Return [X, Y] of the center of cell containing provided text 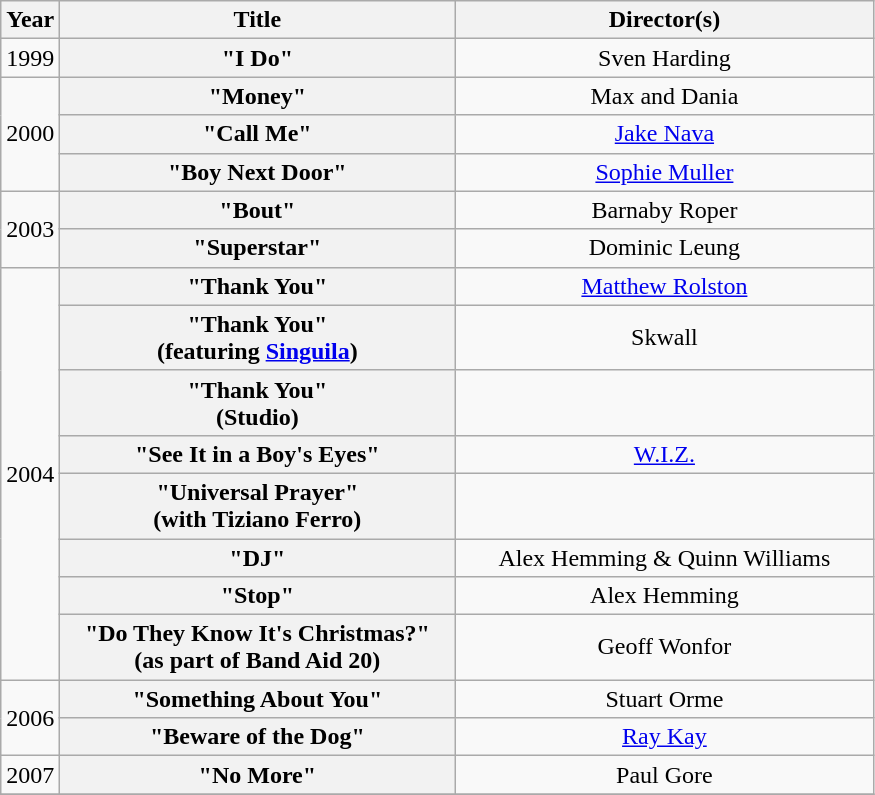
Title [258, 20]
2000 [30, 134]
Paul Gore [664, 775]
2004 [30, 473]
"Thank You"(featuring Singuila) [258, 338]
Stuart Orme [664, 699]
"Call Me" [258, 134]
Sophie Muller [664, 172]
"Thank You"(Studio) [258, 402]
2006 [30, 718]
"Something About You" [258, 699]
Year [30, 20]
Ray Kay [664, 737]
"Superstar" [258, 248]
"Money" [258, 96]
"Thank You" [258, 286]
"DJ" [258, 557]
"Do They Know It's Christmas?"(as part of Band Aid 20) [258, 648]
Skwall [664, 338]
2003 [30, 229]
Director(s) [664, 20]
2007 [30, 775]
Dominic Leung [664, 248]
Alex Hemming & Quinn Williams [664, 557]
"Boy Next Door" [258, 172]
Max and Dania [664, 96]
1999 [30, 58]
"Bout" [258, 210]
Barnaby Roper [664, 210]
Geoff Wonfor [664, 648]
"Stop" [258, 596]
Sven Harding [664, 58]
"Beware of the Dog" [258, 737]
W.I.Z. [664, 454]
"I Do" [258, 58]
"No More" [258, 775]
Alex Hemming [664, 596]
"Universal Prayer"(with Tiziano Ferro) [258, 506]
"See It in a Boy's Eyes" [258, 454]
Jake Nava [664, 134]
Matthew Rolston [664, 286]
